Determine the (X, Y) coordinate at the center of the cell enclosing the given text.  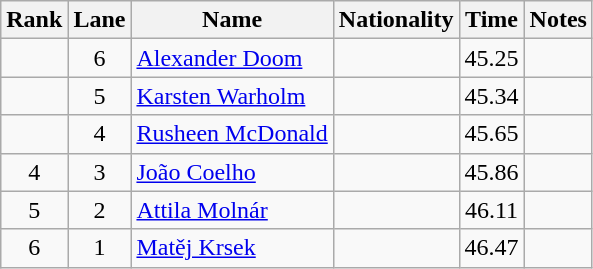
46.47 (492, 248)
45.25 (492, 58)
45.86 (492, 172)
Matěj Krsek (232, 248)
2 (100, 210)
45.65 (492, 134)
Notes (558, 20)
45.34 (492, 96)
1 (100, 248)
Rank (34, 20)
Time (492, 20)
46.11 (492, 210)
Name (232, 20)
João Coelho (232, 172)
Rusheen McDonald (232, 134)
Karsten Warholm (232, 96)
3 (100, 172)
Lane (100, 20)
Nationality (396, 20)
Alexander Doom (232, 58)
Attila Molnár (232, 210)
